Return (X, Y) of the center of cell containing provided text 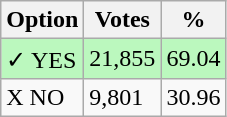
21,855 (122, 59)
Option (42, 20)
X NO (42, 97)
9,801 (122, 97)
✓ YES (42, 59)
30.96 (194, 97)
Votes (122, 20)
% (194, 20)
69.04 (194, 59)
